Identify which cell holds the provided text, then report its (x, y) central coordinate. 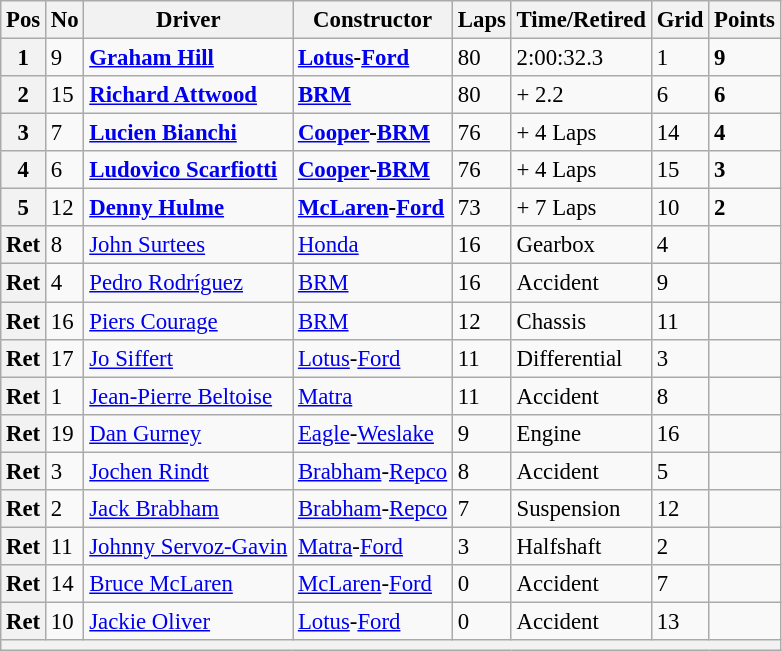
Dan Gurney (188, 433)
John Surtees (188, 245)
Constructor (373, 20)
Eagle-Weslake (373, 433)
Engine (581, 433)
Driver (188, 20)
Honda (373, 245)
Suspension (581, 509)
Pos (24, 20)
Richard Attwood (188, 95)
No (65, 20)
2:00:32.3 (581, 58)
Jackie Oliver (188, 621)
73 (482, 208)
Differential (581, 358)
13 (680, 621)
Jean-Pierre Beltoise (188, 396)
Halfshaft (581, 546)
Denny Hulme (188, 208)
Lucien Bianchi (188, 133)
Johnny Servoz-Gavin (188, 546)
Pedro Rodríguez (188, 283)
Jo Siffert (188, 358)
Jochen Rindt (188, 471)
Jack Brabham (188, 509)
Laps (482, 20)
19 (65, 433)
Gearbox (581, 245)
+ 2.2 (581, 95)
Matra-Ford (373, 546)
Graham Hill (188, 58)
Bruce McLaren (188, 584)
17 (65, 358)
Chassis (581, 321)
Piers Courage (188, 321)
Ludovico Scarfiotti (188, 170)
Points (744, 20)
Matra (373, 396)
+ 7 Laps (581, 208)
Grid (680, 20)
Time/Retired (581, 20)
